Determine the [x, y] coordinate at the center of the cell enclosing the given text.  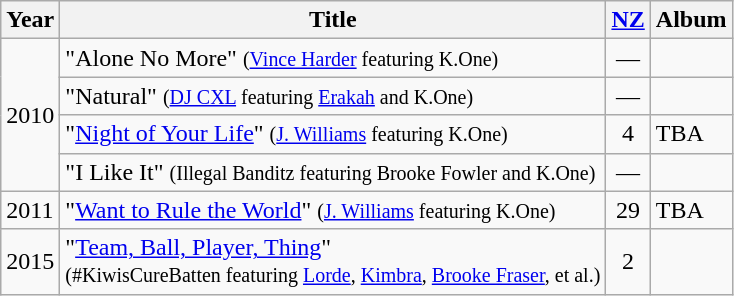
"Night of Your Life" (J. Williams featuring K.One) [333, 134]
2010 [30, 115]
Album [691, 20]
"Want to Rule the World" (J. Williams featuring K.One) [333, 210]
"Team, Ball, Player, Thing"(#KiwisCureBatten featuring Lorde, Kimbra, Brooke Fraser, et al.) [333, 262]
"I Like It" (Illegal Banditz featuring Brooke Fowler and K.One) [333, 172]
4 [628, 134]
Title [333, 20]
Year [30, 20]
2015 [30, 262]
"Natural" (DJ CXL featuring Erakah and K.One) [333, 96]
"Alone No More" (Vince Harder featuring K.One) [333, 58]
2011 [30, 210]
2 [628, 262]
29 [628, 210]
NZ [628, 20]
